Output the [x, y] coordinate of the center of the cell containing the given text.  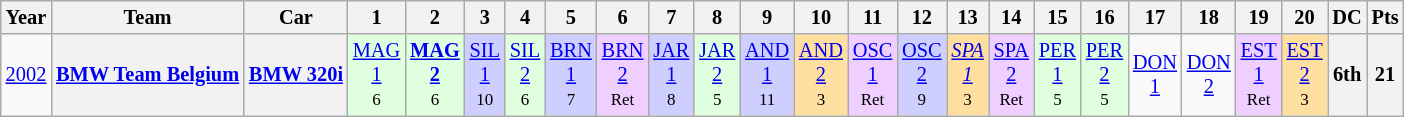
14 [1012, 17]
EST23 [1305, 75]
SIL110 [485, 75]
1 [376, 17]
6th [1348, 75]
BRN17 [571, 75]
MAG26 [435, 75]
19 [1259, 17]
6 [623, 17]
DON2 [1209, 75]
Car [296, 17]
2002 [26, 75]
15 [1058, 17]
13 [968, 17]
20 [1305, 17]
BRN2Ret [623, 75]
MAG16 [376, 75]
PER15 [1058, 75]
EST1Ret [1259, 75]
7 [671, 17]
5 [571, 17]
Pts [1386, 17]
BMW 320i [296, 75]
8 [717, 17]
2 [435, 17]
JAR18 [671, 75]
Team [148, 17]
10 [821, 17]
17 [1155, 17]
OSC1Ret [872, 75]
9 [767, 17]
16 [1104, 17]
Year [26, 17]
AND111 [767, 75]
PER25 [1104, 75]
SPA13 [968, 75]
SIL26 [525, 75]
AND23 [821, 75]
OSC29 [922, 75]
JAR25 [717, 75]
3 [485, 17]
DC [1348, 17]
12 [922, 17]
11 [872, 17]
18 [1209, 17]
BMW Team Belgium [148, 75]
4 [525, 17]
SPA2Ret [1012, 75]
21 [1386, 75]
DON1 [1155, 75]
